Find where the given text appears and provide that cell's center as (x, y) coordinate. 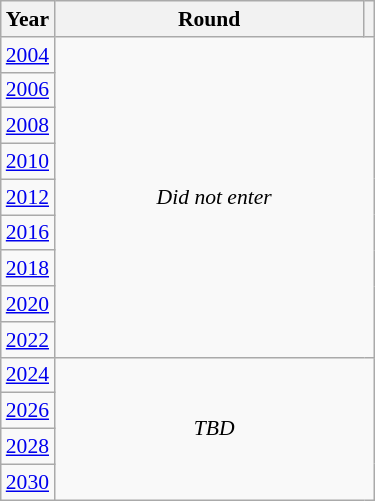
TBD (214, 428)
2022 (28, 340)
Year (28, 19)
2004 (28, 55)
Did not enter (214, 198)
2030 (28, 482)
2010 (28, 162)
Round (209, 19)
2024 (28, 375)
2012 (28, 197)
2008 (28, 126)
2028 (28, 447)
2018 (28, 269)
2020 (28, 304)
2006 (28, 90)
2016 (28, 233)
2026 (28, 411)
